Return (x, y) of the center of cell containing provided text 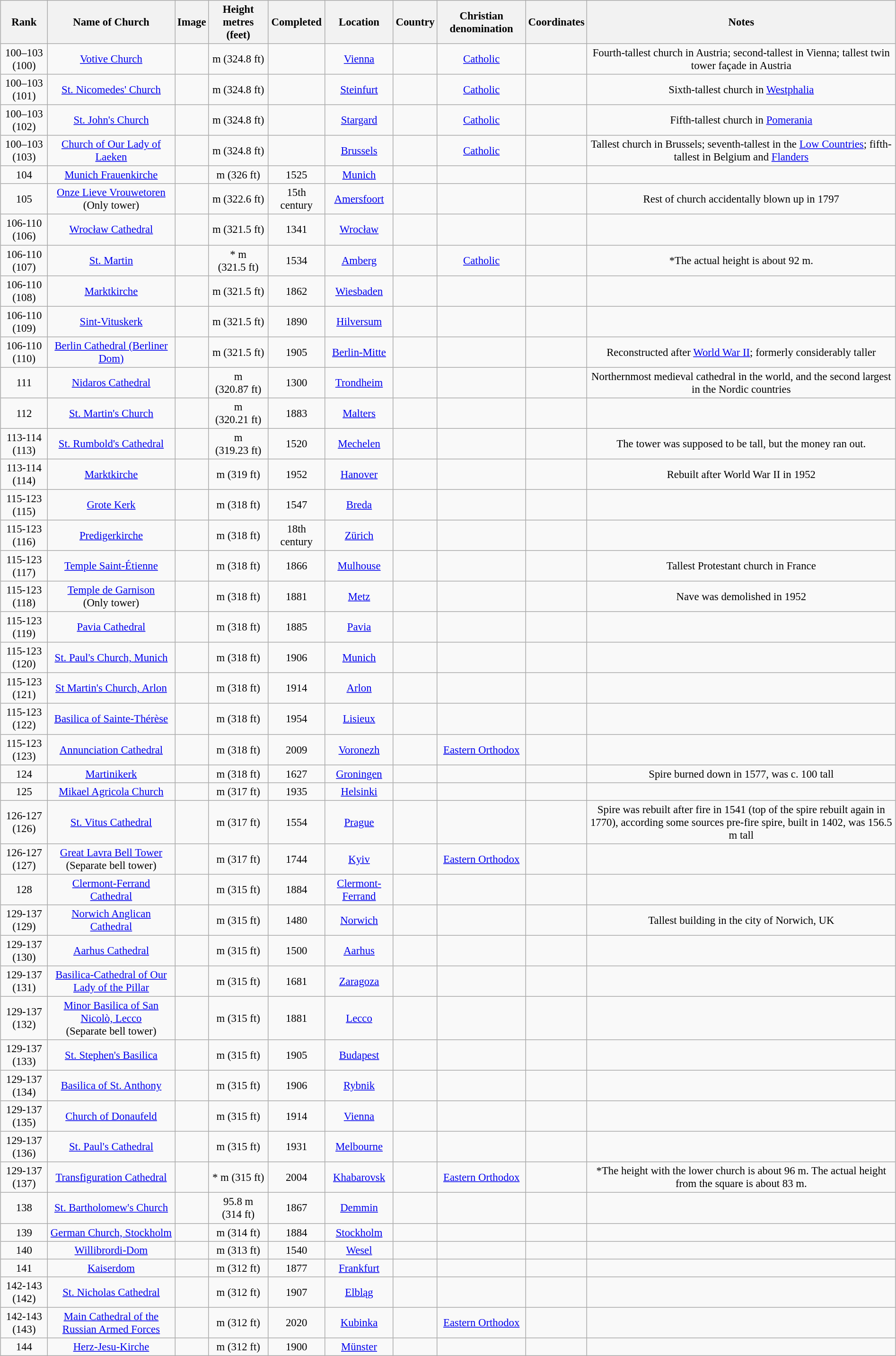
m (313 ft) (238, 1250)
Hilversum (359, 322)
Rebuilt after World War II in 1952 (741, 474)
St. Nicomedes' Church (111, 90)
129-137 (137) (24, 1178)
2009 (296, 750)
Voronezh (359, 750)
1954 (296, 718)
Temple de Garnison(Only tower) (111, 596)
m (322.6 ft) (238, 199)
106-110 (108) (24, 291)
129-137 (130) (24, 950)
Trondheim (359, 382)
Coordinates (556, 22)
104 (24, 175)
Spire burned down in 1577, was c. 100 tall (741, 774)
113-114 (114) (24, 474)
115-123 (120) (24, 658)
Groningen (359, 774)
Wrocław Cathedral (111, 230)
129-137 (129) (24, 920)
144 (24, 1347)
100–103 (103) (24, 151)
Nidaros Cathedral (111, 382)
1867 (296, 1208)
Country (415, 22)
113-114 (113) (24, 444)
Stockholm (359, 1232)
Metz (359, 596)
15th century (296, 199)
Great Lavra Bell Tower(Separate bell tower) (111, 859)
Completed (296, 22)
Church of Our Lady of Laeken (111, 151)
142-143 (142) (24, 1292)
Annunciation Cathedral (111, 750)
Location (359, 22)
1952 (296, 474)
Mikael Agricola Church (111, 791)
115-123 (119) (24, 628)
1525 (296, 175)
Rybnik (359, 1086)
1520 (296, 444)
St. Bartholomew's Church (111, 1208)
Malters (359, 413)
Amersfoort (359, 199)
Khabarovsk (359, 1178)
1300 (296, 382)
95.8 m (314 ft) (238, 1208)
2020 (296, 1322)
Predigerkirche (111, 536)
Fourth-tallest church in Austria; second-tallest in Vienna; tallest twin tower façade in Austria (741, 59)
Norwich Anglican Cathedral (111, 920)
St. Paul's Church, Munich (111, 658)
115-123 (122) (24, 718)
St. Nicholas Cathedral (111, 1292)
1866 (296, 566)
129-137 (133) (24, 1055)
*The actual height is about 92 m. (741, 260)
Amberg (359, 260)
*The height with the lower church is about 96 m. The actual height from the square is about 83 m. (741, 1178)
Aarhus (359, 950)
St. Martin's Church (111, 413)
Martinikerk (111, 774)
Reconstructed after World War II; formerly considerably taller (741, 352)
Clermont-Ferrand Cathedral (111, 890)
Tallest Protestant church in France (741, 566)
St. Paul's Cathedral (111, 1147)
Brussels (359, 151)
1883 (296, 413)
124 (24, 774)
1534 (296, 260)
129-137 (136) (24, 1147)
m (320.21 ft) (238, 413)
112 (24, 413)
Wiesbaden (359, 291)
1547 (296, 505)
Christian denomination (482, 22)
Tallest building in the city of Norwich, UK (741, 920)
Church of Donaufeld (111, 1116)
Northernmost medieval cathedral in the world, and the second largest in the Nordic countries (741, 382)
1480 (296, 920)
St. John's Church (111, 120)
Stargard (359, 120)
Mulhouse (359, 566)
Wesel (359, 1250)
Elbląg (359, 1292)
m (320.87 ft) (238, 382)
1877 (296, 1268)
2004 (296, 1178)
Frankfurt (359, 1268)
Main Cathedral of the Russian Armed Forces (111, 1322)
Sixth-tallest church in Westphalia (741, 90)
Helsinki (359, 791)
Münster (359, 1347)
1931 (296, 1147)
Munich Frauenkirche (111, 175)
100–103 (100) (24, 59)
126-127 (126) (24, 822)
m (319 ft) (238, 474)
Mechelen (359, 444)
* m (321.5 ft) (238, 260)
Kubinka (359, 1322)
18th century (296, 536)
Kyiv (359, 859)
Transfiguration Cathedral (111, 1178)
m (314 ft) (238, 1232)
Herz-Jesu-Kirche (111, 1347)
115-123 (115) (24, 505)
106-110 (110) (24, 352)
Image (192, 22)
Kaiserdom (111, 1268)
Melbourne (359, 1147)
Fifth-tallest church in Pomerania (741, 120)
1900 (296, 1347)
Heightmetres (feet) (238, 22)
* m (315 ft) (238, 1178)
Demmin (359, 1208)
Spire was rebuilt after fire in 1541 (top of the spire rebuilt again in 1770), according some sources pre-fire spire, built in 1402, was 156.5 m tall (741, 822)
Berlin-Mitte (359, 352)
Rest of church accidentally blown up in 1797 (741, 199)
115-123 (118) (24, 596)
Tallest church in Brussels; seventh-tallest in the Low Countries; fifth-tallest in Belgium and Flanders (741, 151)
140 (24, 1250)
1907 (296, 1292)
The tower was supposed to be tall, but the money ran out. (741, 444)
1890 (296, 322)
Hanover (359, 474)
129-137 (131) (24, 982)
Pavia Cathedral (111, 628)
Zürich (359, 536)
100–103 (101) (24, 90)
Lecco (359, 1018)
Rank (24, 22)
Grote Kerk (111, 505)
Temple Saint-Étienne (111, 566)
Clermont-Ferrand (359, 890)
115-123 (117) (24, 566)
Basilica-Cathedral of Our Lady of the Pillar (111, 982)
Nave was demolished in 1952 (741, 596)
Budapest (359, 1055)
141 (24, 1268)
St. Rumbold's Cathedral (111, 444)
106-110 (109) (24, 322)
129-137 (135) (24, 1116)
St. Vitus Cathedral (111, 822)
1744 (296, 859)
129-137 (134) (24, 1086)
m (326 ft) (238, 175)
138 (24, 1208)
139 (24, 1232)
100–103 (102) (24, 120)
1341 (296, 230)
Notes (741, 22)
115-123 (116) (24, 536)
106-110 (107) (24, 260)
Onze Lieve Vrouwetoren(Only tower) (111, 199)
Minor Basilica of San Nicolò, Lecco(Separate bell tower) (111, 1018)
1540 (296, 1250)
106-110 (106) (24, 230)
1627 (296, 774)
Sint-Vituskerk (111, 322)
142-143 (143) (24, 1322)
Pavia (359, 628)
Breda (359, 505)
128 (24, 890)
1500 (296, 950)
Aarhus Cathedral (111, 950)
Basilica of Sainte-Thérèse (111, 718)
115-123 (121) (24, 688)
Wrocław (359, 230)
Lisieux (359, 718)
1885 (296, 628)
Steinfurt (359, 90)
m (319.23 ft) (238, 444)
Basilica of St. Anthony (111, 1086)
105 (24, 199)
Arlon (359, 688)
1862 (296, 291)
St. Martin (111, 260)
1681 (296, 982)
126-127 (127) (24, 859)
Berlin Cathedral (Berliner Dom) (111, 352)
1554 (296, 822)
St Martin's Church, Arlon (111, 688)
Prague (359, 822)
Zaragoza (359, 982)
Willibrordi-Dom (111, 1250)
Votive Church (111, 59)
German Church, Stockholm (111, 1232)
129-137 (132) (24, 1018)
Name of Church (111, 22)
115-123 (123) (24, 750)
111 (24, 382)
St. Stephen's Basilica (111, 1055)
Norwich (359, 920)
125 (24, 791)
1935 (296, 791)
